Detect which cell encompasses the target text, then output its [X, Y] center coordinate. 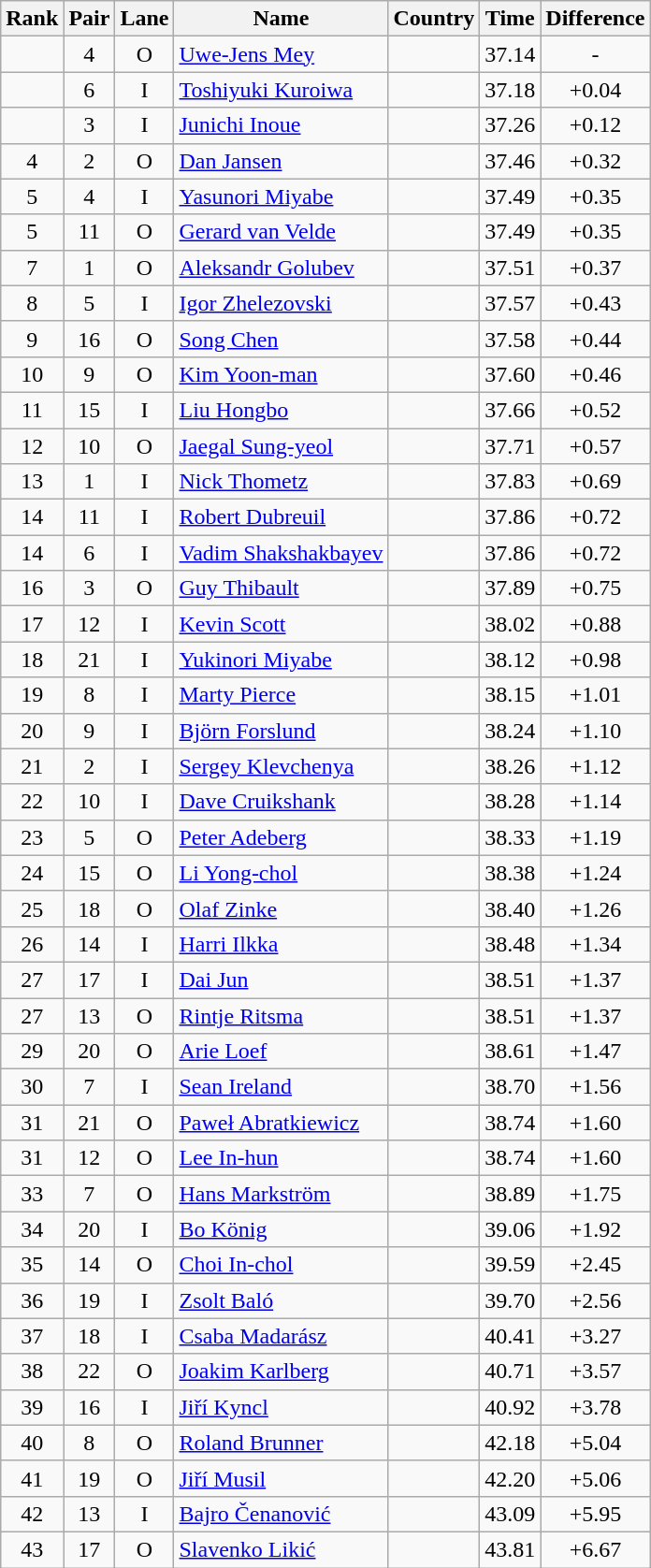
Li Yong-chol [281, 873]
Peter Adeberg [281, 837]
Gerard van Velde [281, 232]
Rank [32, 19]
Pair [90, 19]
+1.10 [595, 731]
37.60 [511, 374]
Jiří Kyncl [281, 1407]
+6.67 [595, 1549]
Paweł Abratkiewicz [281, 1123]
Nick Thometz [281, 482]
Song Chen [281, 339]
38.70 [511, 1087]
+1.34 [595, 944]
+0.44 [595, 339]
37.18 [511, 90]
Dai Jun [281, 980]
42 [32, 1514]
38.02 [511, 624]
34 [32, 1229]
Yasunori Miyabe [281, 196]
+0.12 [595, 125]
Dan Jansen [281, 161]
38.61 [511, 1052]
37.51 [511, 268]
Zsolt Baló [281, 1300]
+0.43 [595, 303]
38.38 [511, 873]
Difference [595, 19]
25 [32, 908]
37.83 [511, 482]
+1.47 [595, 1052]
+2.56 [595, 1300]
+0.98 [595, 660]
38.24 [511, 731]
39.59 [511, 1265]
38.48 [511, 944]
+0.52 [595, 410]
30 [32, 1087]
Slavenko Likić [281, 1549]
Harri Ilkka [281, 944]
Igor Zhelezovski [281, 303]
38.26 [511, 766]
37.46 [511, 161]
37.58 [511, 339]
Hans Markström [281, 1194]
Guy Thibault [281, 588]
Jiří Musil [281, 1478]
23 [32, 837]
+3.78 [595, 1407]
+0.75 [595, 588]
41 [32, 1478]
+3.57 [595, 1372]
29 [32, 1052]
38.28 [511, 802]
Dave Cruikshank [281, 802]
Time [511, 19]
42.20 [511, 1478]
+5.95 [595, 1514]
+2.45 [595, 1265]
38.12 [511, 660]
33 [32, 1194]
37.57 [511, 303]
Sergey Klevchenya [281, 766]
40 [32, 1443]
Bo König [281, 1229]
42.18 [511, 1443]
+1.19 [595, 837]
26 [32, 944]
+3.27 [595, 1336]
Roland Brunner [281, 1443]
+0.04 [595, 90]
Junichi Inoue [281, 125]
+1.12 [595, 766]
40.71 [511, 1372]
Lane [144, 19]
Kevin Scott [281, 624]
24 [32, 873]
40.41 [511, 1336]
+5.04 [595, 1443]
+0.88 [595, 624]
+1.75 [595, 1194]
+0.46 [595, 374]
- [595, 54]
37.14 [511, 54]
Marty Pierce [281, 695]
38.15 [511, 695]
Name [281, 19]
Choi In-chol [281, 1265]
37.89 [511, 588]
39.70 [511, 1300]
Vadim Shakshakbayev [281, 553]
38 [32, 1372]
Liu Hongbo [281, 410]
Arie Loef [281, 1052]
37 [32, 1336]
43 [32, 1549]
38.89 [511, 1194]
Aleksandr Golubev [281, 268]
+1.92 [595, 1229]
Jaegal Sung-yeol [281, 446]
37.71 [511, 446]
38.40 [511, 908]
Kim Yoon-man [281, 374]
+0.57 [595, 446]
39.06 [511, 1229]
Björn Forslund [281, 731]
+0.37 [595, 268]
38.33 [511, 837]
+1.24 [595, 873]
+0.32 [595, 161]
Csaba Madarász [281, 1336]
35 [32, 1265]
+5.06 [595, 1478]
Robert Dubreuil [281, 517]
36 [32, 1300]
+1.26 [595, 908]
+1.14 [595, 802]
Joakim Karlberg [281, 1372]
Olaf Zinke [281, 908]
Lee In-hun [281, 1158]
43.09 [511, 1514]
Rintje Ritsma [281, 1015]
+1.56 [595, 1087]
Bajro Čenanović [281, 1514]
Toshiyuki Kuroiwa [281, 90]
+0.69 [595, 482]
+1.01 [595, 695]
Yukinori Miyabe [281, 660]
37.66 [511, 410]
37.26 [511, 125]
Country [434, 19]
39 [32, 1407]
Sean Ireland [281, 1087]
43.81 [511, 1549]
40.92 [511, 1407]
Uwe-Jens Mey [281, 54]
